Determine the (x, y) coordinate at the center of the cell enclosing the given text.  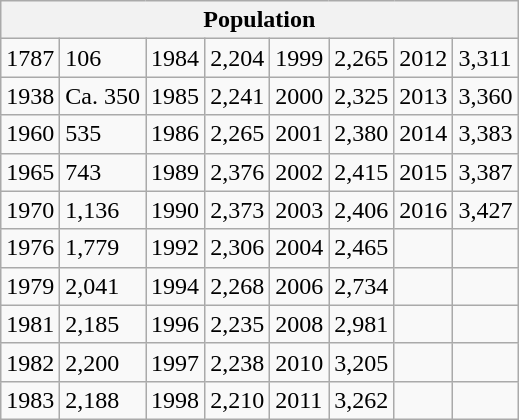
2002 (300, 172)
2,406 (362, 210)
2,204 (238, 58)
2015 (424, 172)
1982 (30, 362)
Population (260, 20)
2003 (300, 210)
1986 (176, 134)
3,311 (486, 58)
1983 (30, 400)
2,380 (362, 134)
2014 (424, 134)
1992 (176, 248)
2,200 (103, 362)
2,415 (362, 172)
1965 (30, 172)
1994 (176, 286)
2004 (300, 248)
3,427 (486, 210)
2001 (300, 134)
1,136 (103, 210)
535 (103, 134)
1,779 (103, 248)
2008 (300, 324)
2,465 (362, 248)
106 (103, 58)
2,241 (238, 96)
1938 (30, 96)
2011 (300, 400)
1976 (30, 248)
1984 (176, 58)
2012 (424, 58)
2000 (300, 96)
2,376 (238, 172)
3,383 (486, 134)
1979 (30, 286)
1998 (176, 400)
1985 (176, 96)
1989 (176, 172)
2013 (424, 96)
1997 (176, 362)
2,235 (238, 324)
2006 (300, 286)
1960 (30, 134)
3,205 (362, 362)
2,185 (103, 324)
2,268 (238, 286)
1970 (30, 210)
Ca. 350 (103, 96)
2,210 (238, 400)
2,373 (238, 210)
3,262 (362, 400)
3,360 (486, 96)
743 (103, 172)
2,041 (103, 286)
2016 (424, 210)
2,734 (362, 286)
2,188 (103, 400)
3,387 (486, 172)
1981 (30, 324)
1787 (30, 58)
1990 (176, 210)
1999 (300, 58)
2,981 (362, 324)
2,238 (238, 362)
1996 (176, 324)
2010 (300, 362)
2,306 (238, 248)
2,325 (362, 96)
